Identify which cell holds the provided text, then report its [X, Y] central coordinate. 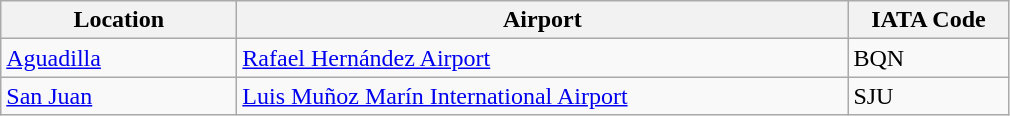
Location [119, 20]
Aguadilla [119, 58]
Rafael Hernández Airport [542, 58]
BQN [928, 58]
Airport [542, 20]
Luis Muñoz Marín International Airport [542, 96]
SJU [928, 96]
IATA Code [928, 20]
San Juan [119, 96]
